For the text-containing cell, return its midpoint in (x, y) coordinate format. 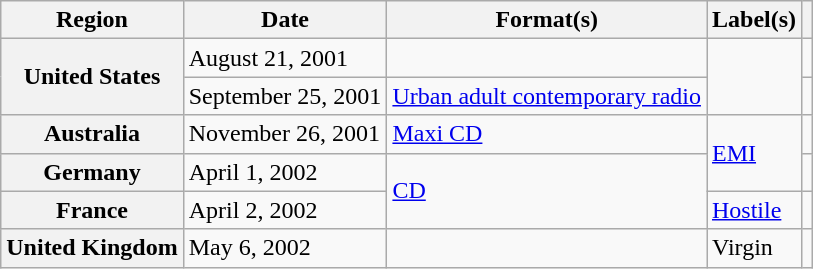
Format(s) (547, 20)
Australia (92, 134)
November 26, 2001 (285, 134)
United States (92, 77)
May 6, 2002 (285, 248)
Hostile (754, 210)
Maxi CD (547, 134)
September 25, 2001 (285, 96)
Germany (92, 172)
Label(s) (754, 20)
EMI (754, 153)
Date (285, 20)
France (92, 210)
April 2, 2002 (285, 210)
Region (92, 20)
April 1, 2002 (285, 172)
Virgin (754, 248)
CD (547, 191)
Urban adult contemporary radio (547, 96)
August 21, 2001 (285, 58)
United Kingdom (92, 248)
